Provide the [X, Y] coordinate of the cell's center where the given text is located.  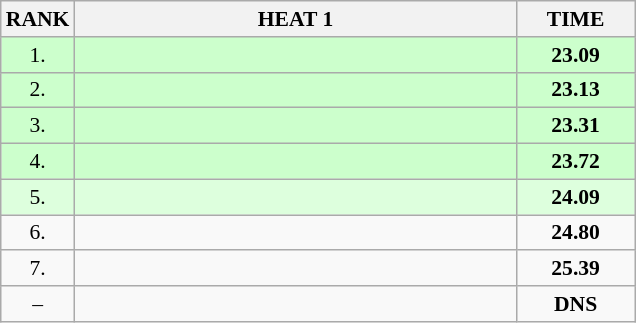
DNS [576, 304]
3. [38, 126]
24.09 [576, 197]
25.39 [576, 269]
23.09 [576, 55]
23.31 [576, 126]
RANK [38, 19]
5. [38, 197]
HEAT 1 [295, 19]
23.13 [576, 90]
1. [38, 55]
4. [38, 162]
2. [38, 90]
6. [38, 233]
24.80 [576, 233]
7. [38, 269]
TIME [576, 19]
– [38, 304]
23.72 [576, 162]
